Locate the cell with the specified text and output its [X, Y] center coordinate. 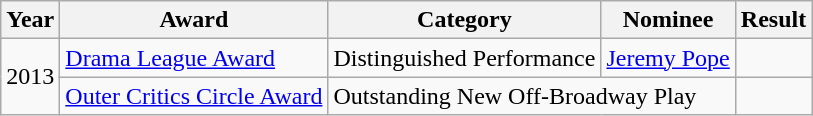
Result [773, 20]
2013 [30, 77]
Drama League Award [194, 58]
Year [30, 20]
Jeremy Pope [668, 58]
Distinguished Performance [464, 58]
Outstanding New Off-Broadway Play [532, 96]
Outer Critics Circle Award [194, 96]
Award [194, 20]
Category [464, 20]
Nominee [668, 20]
